Determine the [X, Y] coordinate at the center of the cell enclosing the given text.  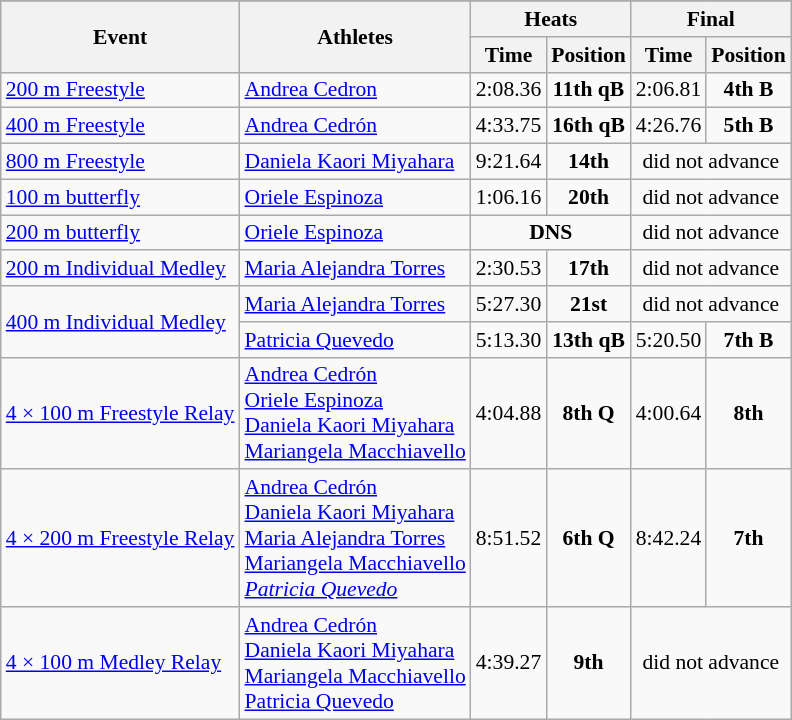
4:39.27 [508, 663]
9th [588, 663]
400 m Individual Medley [120, 322]
20th [588, 197]
Andrea Cedron [354, 90]
8th Q [588, 413]
5:20.50 [668, 340]
200 m Individual Medley [120, 269]
Heats [551, 19]
8:51.52 [508, 539]
4:26.76 [668, 126]
1:06.16 [508, 197]
4:04.88 [508, 413]
4 × 200 m Freestyle Relay [120, 539]
100 m butterfly [120, 197]
Final [711, 19]
Andrea CedrónDaniela Kaori MiyaharaMaria Alejandra TorresMariangela MacchiavelloPatricia Quevedo [354, 539]
7th [748, 539]
14th [588, 162]
Andrea Cedrón [354, 126]
4 × 100 m Medley Relay [120, 663]
17th [588, 269]
7th B [748, 340]
2:08.36 [508, 90]
200 m butterfly [120, 233]
6th Q [588, 539]
13th qB [588, 340]
5:27.30 [508, 304]
21st [588, 304]
2:30.53 [508, 269]
4:00.64 [668, 413]
5:13.30 [508, 340]
16th qB [588, 126]
Event [120, 36]
Athletes [354, 36]
Andrea CedrónDaniela Kaori MiyaharaMariangela MacchiavelloPatricia Quevedo [354, 663]
Patricia Quevedo [354, 340]
Daniela Kaori Miyahara [354, 162]
8th [748, 413]
2:06.81 [668, 90]
5th B [748, 126]
DNS [551, 233]
9:21.64 [508, 162]
11th qB [588, 90]
4:33.75 [508, 126]
Andrea CedrónOriele EspinozaDaniela Kaori MiyaharaMariangela Macchiavello [354, 413]
4 × 100 m Freestyle Relay [120, 413]
200 m Freestyle [120, 90]
8:42.24 [668, 539]
800 m Freestyle [120, 162]
400 m Freestyle [120, 126]
4th B [748, 90]
